Output the (X, Y) coordinate of the center of the cell containing the given text.  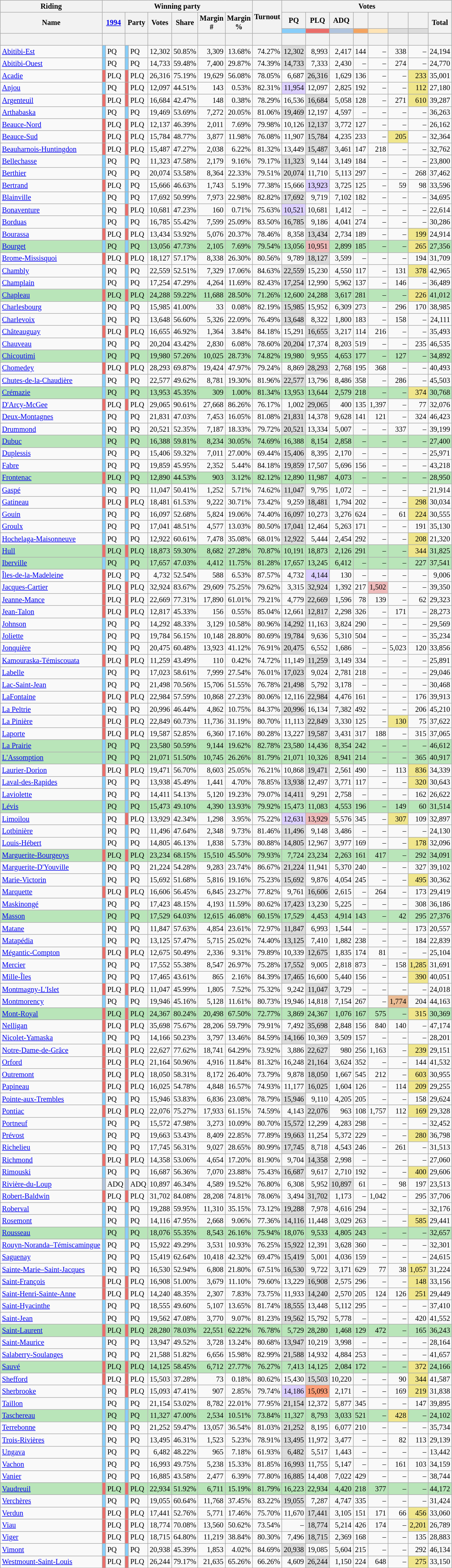
46.08% (239, 916)
40,493 (440, 368)
27,376 (440, 916)
390 (418, 977)
365 (418, 758)
13.46% (239, 1038)
12,967 (317, 843)
8,395 (317, 453)
81.74% (267, 1306)
610 (418, 100)
128 (361, 100)
217 (361, 587)
20,557 (440, 929)
23.27% (239, 892)
79.93% (267, 855)
2,615 (341, 892)
281 (361, 295)
76.01% (267, 673)
210 (361, 1428)
19,629 (211, 76)
Rouyn-Noranda–Témiscamingue (51, 1245)
3,105 (341, 1513)
140 (398, 1026)
170 (418, 307)
240 (361, 867)
5,370 (341, 867)
10,521 (294, 210)
64.80% (185, 1537)
16,536 (294, 100)
80.24% (185, 1014)
2,768 (341, 368)
29,328 (440, 1111)
75.23% (267, 880)
7,478 (211, 539)
4,654 (211, 1160)
3,217 (341, 331)
368 (378, 368)
La Peltrie (51, 709)
194 (418, 258)
2,454 (341, 539)
575 (378, 1014)
6.08% (239, 344)
4.70% (239, 782)
59.48% (185, 64)
29,624 (440, 1099)
11,941 (317, 867)
263 (361, 1221)
Borduas (51, 222)
521 (361, 1416)
Frontenac (51, 478)
13,448 (317, 1306)
Verdun (51, 1513)
9,795 (317, 490)
77.38% (267, 186)
Terrebonne (51, 1428)
36,243 (440, 1330)
4,653 (341, 356)
50.62% (239, 1525)
Hull (51, 551)
428 (398, 1416)
58.61% (185, 673)
4,589 (211, 1184)
75.28% (267, 965)
45.99% (185, 989)
51.92% (185, 1489)
4,193 (211, 904)
176 (418, 697)
Marguerite-Bourgeoys (51, 855)
7,999 (211, 673)
Riding (51, 6)
10,951 (317, 246)
52.51% (185, 271)
50.96% (185, 1062)
47.64% (185, 831)
58.31% (185, 1074)
76.17% (267, 405)
Pointe-aux-Trembles (51, 1099)
Salaberry-Soulanges (51, 1355)
53.83% (185, 1099)
29,569 (440, 624)
73.12% (267, 1209)
243 (361, 1233)
72.97% (267, 929)
24,102 (440, 1416)
78.60% (267, 344)
48.33% (185, 624)
26,622 (440, 794)
11,670 (294, 1513)
229 (361, 1136)
4,747 (341, 1501)
45.39% (185, 1550)
Beauce-Nord (51, 124)
26.40% (239, 1074)
5,715 (211, 941)
74.82% (267, 356)
15,510 (211, 855)
5,952 (317, 1184)
4,054 (341, 880)
72.77% (267, 1014)
55.42% (185, 222)
8,782 (211, 1403)
73.84% (267, 1416)
2,899 (341, 246)
21,914 (440, 490)
3,824 (341, 624)
26.97% (239, 965)
25.05% (239, 770)
40,051 (440, 977)
81.06% (267, 113)
76.27% (267, 1367)
965 (211, 1452)
7,022 (341, 1476)
5,007 (341, 429)
5,214 (341, 1525)
Rivière-du-Loup (51, 1184)
Vaudreuil (51, 1489)
75.32% (267, 989)
31,424 (440, 1501)
78.46% (267, 234)
273 (361, 307)
52.76% (185, 1513)
7,382 (341, 709)
219 (418, 1391)
13,227 (294, 734)
1,882 (341, 941)
28,164 (440, 1343)
Anjou (51, 88)
1,805 (211, 989)
Acadie (51, 76)
124 (378, 1294)
Lévis (51, 807)
235 (418, 344)
10,339 (294, 953)
Orford (51, 1062)
183 (361, 320)
62.22% (239, 1330)
13.68% (239, 51)
5,729 (294, 1330)
9,722 (317, 1269)
6,077 (341, 1428)
79.07% (267, 794)
12,615 (211, 916)
29,606 (440, 1172)
Charlevoix (51, 320)
19.62% (239, 746)
212 (378, 1074)
9.31% (239, 953)
3,486 (341, 831)
12,661 (294, 612)
42.47% (185, 100)
8,364 (211, 173)
4,235 (341, 137)
81.08% (267, 417)
1,629 (341, 76)
9.73% (239, 831)
82 (398, 1440)
37,410 (440, 1306)
12,299 (317, 1123)
41.12% (239, 648)
37,065 (440, 734)
Chapleau (51, 295)
78.79% (267, 1099)
Mont-Royal (51, 1014)
D'Arcy-McGee (51, 405)
Hochelaga-Maisonneuve (51, 539)
34,892 (440, 356)
29,441 (440, 1221)
5.19% (239, 186)
8,154 (317, 441)
32,096 (440, 843)
45.33% (185, 612)
12,197 (317, 113)
4,205 (341, 1099)
2,352 (211, 466)
338 (398, 51)
840 (378, 1026)
32,364 (440, 137)
7,973 (211, 198)
74.59% (267, 1111)
6,993 (317, 929)
8,322 (317, 320)
65.26% (239, 1562)
52.54% (185, 575)
1,076 (341, 1014)
78.91% (267, 1440)
5,147 (341, 1464)
239 (418, 1050)
26.30% (239, 258)
3,797 (211, 1038)
19.16% (239, 880)
10,418 (211, 1257)
151 (361, 1513)
4,543 (341, 1148)
22.98% (239, 198)
42,965 (440, 271)
76.80% (267, 1184)
Crémazie (51, 393)
11,149 (294, 660)
3,886 (294, 1050)
24,018 (440, 989)
19,085 (317, 1550)
16,223 (294, 1489)
214 (361, 758)
77.36% (267, 1221)
27.77% (239, 1367)
39,102 (440, 867)
8,203 (341, 344)
77.82% (267, 892)
79.24% (267, 368)
39,287 (440, 100)
59.81% (185, 441)
Châteauguay (51, 331)
82.12% (267, 478)
Saint-Jean (51, 1318)
41,587 (440, 1379)
4,453 (317, 916)
56.08% (239, 76)
3,276 (341, 514)
Mille-Îles (51, 977)
84.08% (185, 1196)
8,172 (211, 1074)
8,338 (211, 258)
903 (211, 478)
17,933 (211, 1111)
30,643 (440, 782)
33,150 (440, 1562)
36,263 (440, 113)
3,599 (341, 258)
Verchères (51, 1501)
3,869 (294, 1014)
121 (378, 417)
Beauce-Sud (51, 137)
50.41% (185, 490)
86.67% (267, 867)
8,869 (294, 368)
9,148 (317, 831)
2,369 (341, 1537)
46,423 (440, 417)
28,950 (440, 478)
Outremont (51, 1074)
2,170 (341, 453)
10,219 (317, 1343)
4,609 (294, 1562)
Marquette (51, 892)
13.93% (239, 807)
6.22% (239, 149)
11,310 (211, 1209)
73.42% (267, 502)
80.88% (267, 843)
35.15% (239, 1209)
4,476 (341, 697)
4,616 (341, 1209)
8,195 (317, 1428)
429 (361, 1476)
19,424 (211, 368)
77.31% (185, 600)
12,116 (294, 697)
1,072 (341, 490)
66 (398, 1513)
53.06% (185, 1160)
297 (361, 173)
42 (398, 916)
19.30% (239, 380)
5,771 (211, 1513)
137 (361, 283)
9.06% (239, 1221)
76.08% (267, 137)
Pontiac (51, 1111)
11,710 (317, 173)
2,825 (341, 88)
7,978 (317, 1209)
51.50% (185, 758)
3,771 (341, 782)
43.58% (185, 1476)
13,057 (211, 1428)
27.54% (239, 673)
47.00% (185, 1416)
28,208 (211, 1196)
352 (361, 1062)
75.70% (267, 1513)
29,323 (440, 600)
3,178 (341, 685)
23.61% (239, 929)
22,614 (440, 210)
327 (418, 867)
39,913 (440, 697)
3,033 (341, 1416)
11,954 (294, 88)
5,120 (211, 794)
76.25% (267, 1245)
9,636 (317, 636)
10,191 (294, 551)
5.23% (239, 1440)
360 (361, 1245)
Mercier (51, 965)
26.16% (239, 1233)
46,612 (440, 746)
334 (361, 660)
Laval-des-Rapides (51, 782)
5,225 (341, 904)
45,503 (440, 380)
36,489 (440, 283)
206 (418, 709)
1,604 (341, 1087)
48.51% (185, 527)
2,171 (341, 1391)
69.87% (185, 368)
Lotbinière (51, 831)
38,744 (440, 1476)
Duplessis (51, 453)
Ungava (51, 1452)
495 (418, 880)
81.03% (267, 1428)
47.97% (239, 368)
11,972 (317, 1440)
5,263 (341, 527)
1,794 (341, 502)
37.45% (239, 1501)
52.68% (185, 514)
45.50% (239, 855)
159 (361, 1257)
46.63% (185, 186)
LaFontaine (51, 697)
504 (361, 636)
177 (361, 356)
1.00% (239, 393)
108 (361, 1111)
519 (361, 344)
24,770 (440, 64)
139 (378, 600)
34,159 (440, 1464)
61.01% (239, 600)
51.82% (185, 1355)
21.80% (239, 1269)
50.49% (185, 953)
81.90% (267, 1160)
11,083 (317, 807)
77.62% (185, 1050)
5,023 (398, 648)
417 (378, 855)
10,745 (211, 758)
56.36% (185, 1172)
172 (361, 1367)
197 (418, 1184)
2.85% (239, 1391)
Sainte-Marie–Saint-Jacques (51, 1269)
84.63% (267, 271)
10,369 (317, 1038)
11,688 (211, 295)
68.15% (185, 855)
Total (440, 23)
81 (378, 953)
44.51% (185, 88)
3,725 (341, 186)
14,186 (294, 1391)
3,477 (341, 1440)
79.74% (267, 1391)
8,781 (211, 380)
Robert-Baldwin (51, 1196)
31,709 (440, 258)
26.26% (239, 758)
253 (361, 1355)
3,729 (341, 989)
1,686 (341, 648)
74.81% (239, 1196)
9,533 (317, 1233)
59.79% (239, 1026)
4,264 (211, 283)
10.75% (239, 709)
4,144 (317, 575)
165 (418, 1330)
42.32% (239, 1257)
12,497 (317, 782)
0.71% (239, 210)
31,513 (440, 1148)
5,113 (341, 173)
31,514 (440, 807)
23,800 (440, 161)
5,778 (341, 1318)
75.22% (267, 819)
80.06% (267, 697)
13.03% (239, 527)
Gouin (51, 514)
10,148 (211, 636)
70.56% (185, 685)
31,691 (440, 965)
5,816 (211, 880)
30,955 (440, 1074)
69.44% (267, 453)
2.16% (239, 977)
Matapédia (51, 941)
55.35% (185, 1233)
3,531 (211, 1245)
35,734 (440, 1428)
265 (418, 246)
57.47% (185, 941)
11,768 (211, 1501)
15.98% (239, 1355)
81.34% (267, 393)
2,417 (341, 51)
1,252 (211, 490)
16,134 (317, 709)
82.19% (267, 307)
60.73% (185, 721)
Kamouraska-Témiscouata (51, 660)
30.71% (239, 502)
76.49% (267, 320)
20.05% (239, 113)
4,597 (341, 113)
9,222 (211, 502)
47.95% (185, 1221)
46,535 (440, 344)
30,768 (440, 393)
136 (361, 76)
85.04% (267, 612)
81.28% (267, 563)
37,462 (440, 173)
24,111 (440, 320)
31,825 (440, 551)
79.72% (267, 429)
202 (361, 502)
7,272 (211, 113)
83.22% (267, 1501)
4,036 (341, 1257)
109 (418, 819)
32,076 (440, 405)
53.58% (185, 173)
74.72% (267, 660)
16.57% (239, 1087)
4,550 (341, 271)
29,419 (440, 892)
35,234 (440, 636)
48.77% (185, 137)
5,112 (341, 1306)
Rousseau (51, 1233)
Margin# (211, 23)
9,259 (294, 502)
57.63% (185, 929)
15,952 (317, 307)
Jeanne-Mance (51, 600)
30,555 (440, 514)
Marie-Victorin (51, 880)
1,667 (341, 1074)
Maskinongé (51, 904)
216 (378, 331)
24,166 (440, 1367)
182 (361, 198)
Richmond (51, 1160)
Vimont (51, 1550)
Limoilou (51, 819)
7,410 (317, 941)
5,372 (341, 1136)
3,617 (341, 295)
46.13% (185, 843)
71.26% (267, 295)
907 (211, 1391)
12,372 (317, 1403)
79.89% (267, 953)
13,229 (294, 1282)
75.63% (267, 210)
426 (361, 1525)
45.16% (185, 1001)
28,206 (211, 1026)
1,057 (418, 1269)
48.22% (185, 1452)
80.73% (267, 1001)
54.78% (185, 1087)
62 (418, 600)
Jonquière (51, 648)
7.83% (239, 1294)
31.19% (239, 721)
Nicolet-Yamaska (51, 1038)
57.26% (185, 356)
7,492 (294, 1026)
66.26% (267, 1562)
5,877 (341, 1403)
32,897 (440, 819)
873 (361, 965)
82.99% (267, 1355)
11.84% (239, 1062)
39,895 (440, 1403)
1,163 (378, 1050)
49.10% (185, 807)
Chauveau (51, 344)
17,890 (211, 600)
79.98% (267, 124)
2,534 (211, 1416)
0.08% (239, 307)
980 (341, 1050)
5,076 (211, 234)
1,800 (341, 320)
59 (398, 186)
67.51% (267, 1269)
317 (361, 734)
10.58% (239, 624)
17.06% (239, 271)
1,285 (418, 965)
25,104 (440, 953)
13,449 (294, 149)
79.91% (267, 1026)
Mégantic-Compton (51, 953)
19.23% (239, 794)
73.92% (267, 1050)
242 (361, 746)
Bourget (51, 246)
585 (418, 1221)
6,687 (294, 76)
81.96% (267, 380)
9,242 (294, 989)
Matane (51, 929)
2,575 (341, 1282)
264 (378, 892)
0.42% (239, 660)
8,603 (211, 770)
238 (361, 941)
45,210 (440, 709)
15,291 (294, 331)
79.51% (267, 173)
38 (398, 1269)
Laurier-Dorion (51, 770)
2,105 (211, 246)
32,301 (440, 1245)
22.33% (239, 173)
168 (361, 1537)
79.60% (267, 1282)
8,941 (341, 758)
29,255 (440, 1087)
Vachon (51, 1464)
204 (418, 1001)
10,273 (317, 514)
10,220 (341, 1379)
28,201 (440, 1038)
53.43% (185, 1136)
294 (361, 1209)
80.96% (267, 624)
17.20% (239, 1160)
28.80% (239, 636)
256 (361, 1050)
9,719 (317, 198)
Gatineau (51, 502)
5.73% (239, 843)
Blainville (51, 198)
Rimouski (51, 1172)
2,477 (211, 1476)
0.55% (239, 612)
8,547 (211, 965)
84.39% (267, 977)
11,254 (317, 1136)
492 (361, 709)
Îles-de-la-Madeleine (51, 575)
3.95% (239, 819)
La Prairie (51, 746)
59.32% (185, 453)
189 (361, 234)
Saguenay (51, 1257)
307 (398, 819)
226 (418, 295)
77.89% (267, 1136)
84.37% (267, 709)
24,914 (440, 234)
7,187 (211, 429)
7,496 (294, 1537)
74.62% (267, 490)
45.49% (185, 782)
14,408 (317, 1476)
9,876 (317, 880)
41,532 (440, 1062)
43.42% (185, 344)
80.69% (267, 636)
11.10% (239, 1282)
16.05% (239, 417)
490 (361, 770)
14,436 (317, 746)
4,143 (294, 1111)
50.85% (185, 51)
Portneuf (51, 1123)
Johnson (51, 624)
7.18% (239, 1452)
60.61% (185, 539)
2,758 (341, 794)
1,757 (378, 1111)
Masson (51, 916)
11.59% (239, 904)
6,711 (211, 1489)
28,883 (440, 1537)
81.23% (267, 1318)
33,856 (440, 648)
56.70% (185, 770)
47.41% (185, 1391)
75.94% (267, 1233)
8,486 (341, 380)
47.98% (185, 1123)
12,600 (294, 295)
23.74% (239, 867)
1,298 (211, 819)
Iberville (51, 563)
Taillon (51, 1403)
1,392 (341, 587)
35,001 (440, 76)
103 (418, 1464)
3,171 (341, 1269)
81.85% (267, 1464)
3,624 (341, 1062)
82.31% (267, 88)
18,741 (211, 1050)
Groulx (51, 527)
8,354 (341, 746)
4,862 (211, 709)
15,230 (317, 271)
49.29% (185, 1245)
10,025 (211, 356)
1,544 (341, 929)
2,830 (211, 344)
82.43% (267, 283)
29.87% (239, 64)
141 (361, 417)
46.34% (185, 1184)
5,058 (341, 100)
25.09% (239, 222)
11,219 (211, 1537)
41.00% (185, 307)
38.84% (239, 1537)
Chutes-de-la-Chaudière (51, 380)
31,224 (440, 1269)
17.46% (239, 1513)
13,442 (440, 1452)
70.08% (185, 1525)
29,139 (440, 1440)
Papineau (51, 1087)
39,199 (440, 429)
13.24% (239, 1343)
4,914 (341, 916)
227 (418, 563)
12,391 (317, 1245)
291 (361, 551)
9,110 (317, 1099)
2,579 (341, 393)
67.50% (239, 1014)
9,704 (294, 1160)
149 (398, 807)
Montmagny-L'Islet (51, 989)
78.06% (267, 1196)
37,541 (440, 563)
9,789 (294, 258)
0.18% (239, 1379)
26,789 (440, 1525)
Fabre (51, 466)
11.69% (239, 283)
Berthier (51, 173)
1,468 (341, 1330)
32,452 (440, 1123)
60.15% (267, 916)
Vanier (51, 1476)
30.05% (239, 441)
1,441 (211, 782)
17.16% (239, 734)
Gaspé (51, 490)
54.13% (185, 794)
27,060 (440, 1160)
472 (378, 1330)
Taschereau (51, 1416)
78.29% (267, 100)
209 (418, 1087)
268 (418, 173)
12,631 (294, 819)
Winning party (177, 6)
61.93% (267, 1452)
19.52% (239, 1184)
320 (418, 782)
3,330 (341, 721)
28.50% (239, 295)
545 (361, 1074)
199 (418, 234)
13,796 (317, 380)
80.28% (267, 734)
196 (361, 807)
25,971 (440, 453)
Bellechasse (51, 161)
Trois-Rivières (51, 1440)
10.51% (239, 1416)
19.06% (239, 514)
3,309 (211, 51)
2,126 (341, 551)
3,770 (211, 1318)
41,657 (440, 1355)
78.85% (267, 782)
3,431 (341, 734)
15.19% (239, 1489)
13,644 (317, 393)
378 (418, 271)
32,657 (440, 1233)
76.91% (267, 648)
3,998 (341, 1343)
Beauharnois-Huntingdon (51, 149)
2,348 (211, 831)
7,599 (211, 222)
5,310 (341, 636)
13,245 (317, 563)
7,011 (211, 453)
7,287 (317, 1501)
4,577 (211, 527)
8,409 (211, 1136)
280 (418, 1136)
2,858 (341, 441)
83.67% (185, 587)
131 (398, 271)
79.54% (267, 246)
9,006 (440, 575)
6.39% (239, 1476)
56.60% (185, 320)
29,046 (440, 673)
8,543 (211, 1233)
37.28% (185, 1379)
44,172 (440, 1489)
7,333 (317, 64)
188 (378, 734)
43.49% (185, 660)
Saint-Henri-Sainte-Anne (51, 1294)
48.35% (185, 1294)
5,792 (317, 685)
90 (398, 1379)
80.50% (267, 527)
1,397 (378, 405)
178 (418, 843)
261 (398, 1148)
11,987 (317, 478)
167 (361, 1014)
110 (211, 660)
11.98% (239, 137)
9,628 (341, 417)
Montmorency (51, 1001)
75.27% (185, 1111)
4,073 (341, 478)
79.92% (267, 807)
46.31% (185, 1440)
2,561 (341, 770)
32,762 (440, 149)
33,060 (440, 1513)
42.34% (185, 819)
33,596 (440, 186)
1,523 (211, 1440)
3,129 (211, 624)
8,234 (211, 441)
84.59% (267, 1038)
50.23% (185, 1038)
Chicoutimi (51, 356)
13,560 (211, 1525)
326 (361, 612)
8,718 (317, 1148)
29,449 (440, 1294)
251 (418, 1294)
215 (361, 1550)
77.95% (267, 1403)
82.78% (267, 746)
45.95% (185, 466)
5.71% (239, 490)
7,102 (341, 198)
44.53% (185, 478)
7,453 (211, 417)
50.99% (185, 198)
90.61% (185, 405)
13.65% (239, 1306)
4,805 (341, 1233)
157 (361, 1038)
47.73% (185, 246)
420 (418, 1318)
Joliette (51, 636)
129 (361, 1330)
27,400 (440, 441)
46.39% (185, 124)
64.03% (185, 916)
1,443 (341, 1452)
Westmount-Saint-Louis (51, 1562)
2,998 (341, 1160)
Saint-Hyacinthe (51, 1306)
8,682 (211, 551)
73.75% (267, 1294)
Saint-Laurent (51, 1330)
6,412 (341, 563)
34,695 (440, 198)
309 (211, 393)
2,011 (211, 124)
23,513 (440, 1184)
36,798 (440, 1136)
308 (418, 904)
17,374 (317, 344)
76.21% (267, 770)
62.64% (185, 1257)
4,848 (211, 1087)
18.33% (239, 429)
24,130 (440, 831)
47.08% (185, 1318)
6,808 (211, 1269)
5.44% (239, 466)
4,779 (294, 600)
3.12% (239, 478)
246 (361, 1148)
Viau (51, 1525)
59.47% (185, 1428)
44,163 (440, 1001)
286 (398, 380)
2,298 (341, 612)
9,005 (317, 965)
3,509 (341, 1038)
77.80% (267, 1476)
59.30% (185, 551)
2,336 (211, 953)
Richelieu (51, 1148)
Prévost (51, 1136)
5,238 (211, 1464)
22.01% (239, 1403)
28.73% (239, 356)
75 (418, 721)
34,339 (440, 770)
146 (398, 283)
3,029 (341, 1221)
82.82% (267, 198)
27.00% (239, 453)
33 (211, 307)
87.57% (267, 575)
1,173 (341, 1196)
Name (51, 23)
35,130 (440, 527)
374 (418, 393)
12,990 (317, 283)
963 (341, 1111)
11,113 (294, 721)
27,180 (440, 88)
46.92% (185, 331)
3,679 (211, 1282)
1,042 (378, 1196)
56.45% (185, 892)
10.09% (239, 1123)
11.75% (239, 563)
11,755 (317, 1464)
Laporte (51, 734)
456 (418, 1513)
372 (418, 1367)
15.33% (239, 1464)
73.79% (267, 1074)
30,468 (440, 685)
Sherbrooke (51, 1391)
49.62% (185, 380)
20.37% (239, 234)
271 (398, 100)
16,600 (317, 977)
36.54% (239, 1428)
185 (361, 246)
4,283 (341, 1123)
4.02% (239, 1550)
1,838 (211, 843)
6,552 (317, 648)
57.59% (185, 697)
Chomedey (51, 368)
30,034 (440, 502)
50.59% (185, 746)
9,617 (317, 1172)
78.05% (267, 76)
55.38% (185, 965)
624 (361, 514)
11,736 (211, 721)
51.00% (185, 1282)
Laviolette (51, 794)
4,412 (211, 563)
Jean-Talon (51, 612)
290 (361, 624)
7,400 (211, 64)
27,356 (440, 246)
Notre-Dame-de-Grâce (51, 1050)
80.68% (267, 1343)
7.52% (239, 989)
5,128 (211, 1001)
30,362 (440, 880)
337 (398, 429)
0.38% (239, 100)
Viger (51, 1537)
15,706 (211, 685)
Bourassa (51, 234)
41,552 (440, 1318)
24,194 (440, 51)
78 (361, 600)
49.75% (185, 1464)
51.55% (239, 685)
2,084 (341, 1367)
5,440 (341, 977)
2,179 (211, 161)
7,154 (341, 1001)
1,412 (341, 210)
Jacques-Cartier (51, 587)
78.03% (185, 1330)
3,772 (341, 124)
27,668 (211, 405)
75.25% (239, 587)
80.30% (267, 1537)
64.29% (239, 1050)
2,263 (341, 855)
3,494 (294, 1196)
14,932 (317, 1355)
22.85% (239, 1136)
1,853 (211, 1550)
27.28% (239, 551)
836 (418, 770)
45.35% (185, 393)
865 (211, 977)
0.53% (239, 88)
23.08% (239, 1099)
21,635 (211, 1562)
12,464 (317, 527)
73 (211, 1379)
38,985 (440, 307)
358 (361, 380)
Bertrand (51, 186)
25.02% (239, 941)
10.93% (239, 1245)
377 (378, 1489)
17,507 (317, 466)
16,248 (294, 1062)
49.60% (185, 1306)
32,176 (440, 1209)
29,609 (211, 587)
3,461 (341, 149)
75.67% (185, 1026)
14,378 (317, 417)
40,917 (440, 758)
2,710 (341, 1172)
9.07% (239, 1318)
13,230 (317, 904)
2,307 (211, 1294)
Marguerite-D'Youville (51, 867)
Saint-Maurice (51, 1343)
28,273 (440, 612)
52.35% (185, 429)
Argenteuil (51, 100)
603 (418, 1074)
46,134 (440, 1550)
6,712 (211, 1367)
37,622 (440, 721)
23.88% (239, 1172)
2,781 (341, 673)
28.65% (239, 1148)
267 (361, 1001)
74.39% (267, 64)
9,955 (317, 356)
61.15% (239, 1111)
2,570 (341, 1294)
11,933 (294, 1294)
5,326 (211, 320)
1,774 (398, 1001)
Arthabaska (51, 113)
49.52% (185, 1343)
1,364 (211, 331)
53.92% (185, 234)
9,283 (211, 867)
2,818 (341, 965)
20,498 (211, 1014)
Bonaventure (51, 210)
648 (378, 1562)
34,091 (440, 855)
Brome-Missisquoi (51, 258)
5,444 (317, 539)
629 (361, 1269)
4,390 (211, 807)
74.27% (267, 51)
Abitibi-Est (51, 51)
26,162 (440, 124)
3,628 (341, 1245)
86.26% (239, 405)
6,845 (211, 892)
4,420 (341, 1489)
La Pinière (51, 721)
8,993 (317, 51)
70.87% (267, 551)
24,615 (440, 1257)
15,430 (294, 1379)
7,070 (211, 1172)
Drummond (51, 429)
56.31% (185, 1148)
Louis-Hébert (51, 843)
47.23% (185, 210)
4,854 (211, 929)
39,350 (440, 587)
22,839 (440, 941)
2,430 (341, 64)
61.53% (185, 502)
6.53% (239, 575)
36,186 (440, 904)
Chambly (51, 271)
8,358 (294, 234)
73.54% (267, 1525)
7,724 (294, 855)
80.99% (267, 1148)
21,320 (440, 539)
2,201 (418, 1525)
3,728 (211, 1343)
Deux-Montagnes (51, 417)
11,448 (317, 1221)
79.62% (267, 587)
2,848 (341, 1026)
Dubuc (51, 441)
Roberval (51, 1209)
84.69% (267, 1550)
4,884 (341, 1355)
7,329 (211, 271)
L'Assomption (51, 758)
5,576 (341, 819)
27.23% (239, 697)
Champlain (51, 283)
83.50% (267, 222)
245 (361, 880)
47.29% (185, 283)
80.56% (267, 258)
Nelligan (51, 1026)
52.85% (185, 734)
9,291 (317, 794)
5,962 (341, 283)
11,177 (294, 1087)
22,551 (211, 1330)
57.17% (185, 258)
5,001 (317, 1257)
35,493 (440, 331)
120 (418, 648)
162 (418, 794)
2,734 (341, 234)
59.95% (185, 1209)
47.58% (185, 161)
160 (211, 210)
7,413 (294, 1367)
56.15% (185, 636)
11,907 (294, 137)
14,818 (317, 1001)
68.01% (267, 539)
3.84% (239, 331)
275 (418, 1562)
191 (418, 527)
60.48% (185, 648)
69.47% (267, 1257)
324 (418, 417)
Saint-François (51, 1282)
11,163 (317, 624)
3,273 (211, 1123)
53.02% (185, 1403)
25,891 (440, 660)
53.69% (185, 113)
9,761 (294, 892)
1,743 (211, 186)
9,878 (294, 1074)
11.61% (239, 1001)
30,286 (440, 222)
58.45% (185, 1367)
3,977 (341, 843)
6,656 (211, 1355)
5,696 (341, 466)
4,916 (211, 1062)
335 (361, 1501)
Lac-Saint-Jean (51, 685)
75.19% (185, 76)
15,792 (317, 1318)
1,596 (341, 600)
41,012 (440, 295)
75.43% (267, 1172)
208 (418, 539)
Rosemont (51, 1221)
54.28% (185, 867)
Sauvé (51, 1367)
60.64% (185, 1501)
1,002 (294, 405)
31,838 (440, 1391)
1,502 (378, 587)
9,186 (317, 222)
3,877 (211, 137)
3,315 (294, 587)
79.21% (267, 600)
Margin% (239, 23)
5,517 (317, 1452)
6,308 (294, 1184)
22.09% (239, 320)
33,156 (440, 1282)
2,038 (211, 149)
43,218 (440, 466)
5,604 (341, 1550)
1,150 (341, 1562)
47,174 (440, 1026)
10,126 (294, 124)
43.61% (185, 977)
6,836 (211, 1099)
59.22% (185, 295)
46.44% (185, 709)
588 (211, 575)
1,835 (341, 953)
51.68% (185, 880)
Labelle (51, 673)
13,334 (317, 429)
35.08% (239, 539)
81.46% (267, 831)
52.94% (185, 1269)
29,151 (440, 1050)
Turnout (267, 17)
9,027 (211, 1148)
Abitibi-Ouest (51, 64)
8,793 (317, 1416)
10,326 (317, 758)
4,041 (341, 222)
5,107 (211, 1306)
30,369 (440, 1014)
4,553 (341, 807)
74.93% (267, 1087)
5,824 (211, 514)
6,309 (341, 307)
Share (185, 23)
74.69% (267, 441)
6,360 (211, 734)
9,024 (317, 673)
Party (137, 23)
60 (418, 807)
37,706 (440, 1196)
9.16% (239, 161)
195 (361, 368)
47.27% (185, 149)
Shefford (51, 1379)
1994 (114, 23)
48.15% (185, 904)
Charlesbourg (51, 307)
2,668 (211, 1221)
